For the text-containing cell, return its midpoint in (X, Y) coordinate format. 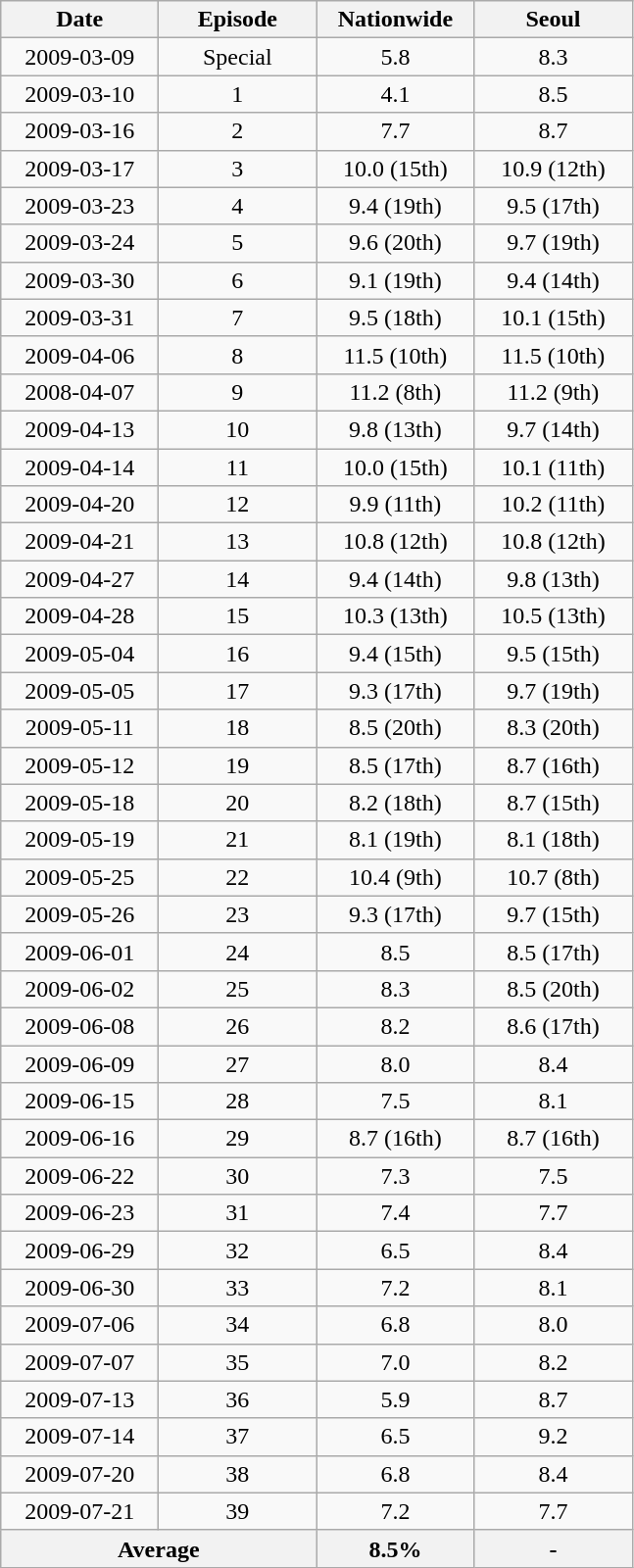
10.9 (12th) (553, 169)
2009-04-28 (80, 616)
Date (80, 20)
22 (237, 877)
23 (237, 914)
10.2 (11th) (553, 505)
9.4 (19th) (396, 206)
16 (237, 654)
28 (237, 1102)
4 (237, 206)
10 (237, 429)
10.3 (13th) (396, 616)
2009-03-16 (80, 131)
Nationwide (396, 20)
35 (237, 1362)
2009-07-13 (80, 1399)
2 (237, 131)
31 (237, 1213)
9.5 (17th) (553, 206)
39 (237, 1511)
2009-06-22 (80, 1176)
9 (237, 392)
Seoul (553, 20)
14 (237, 579)
34 (237, 1325)
2009-06-29 (80, 1250)
10.4 (9th) (396, 877)
2009-04-06 (80, 355)
2009-07-21 (80, 1511)
2009-06-15 (80, 1102)
24 (237, 952)
36 (237, 1399)
2009-03-10 (80, 94)
2009-06-23 (80, 1213)
9.7 (15th) (553, 914)
8.7 (15th) (553, 803)
20 (237, 803)
29 (237, 1139)
6 (237, 280)
Average (159, 1548)
12 (237, 505)
3 (237, 169)
2009-07-06 (80, 1325)
2009-06-02 (80, 989)
2009-03-31 (80, 318)
7.3 (396, 1176)
2009-05-25 (80, 877)
5.8 (396, 57)
9.6 (20th) (396, 243)
2009-03-24 (80, 243)
32 (237, 1250)
2009-03-30 (80, 280)
8 (237, 355)
2009-04-21 (80, 542)
2009-05-12 (80, 765)
11.2 (8th) (396, 392)
2009-05-26 (80, 914)
Episode (237, 20)
5.9 (396, 1399)
2009-04-13 (80, 429)
7.4 (396, 1213)
2009-05-11 (80, 728)
10.7 (8th) (553, 877)
9.7 (14th) (553, 429)
2009-05-05 (80, 691)
5 (237, 243)
8.3 (20th) (553, 728)
27 (237, 1063)
10.1 (11th) (553, 467)
- (553, 1548)
2009-04-14 (80, 467)
2009-06-08 (80, 1026)
2009-03-23 (80, 206)
2009-06-09 (80, 1063)
13 (237, 542)
37 (237, 1437)
2009-07-20 (80, 1474)
8.1 (19th) (396, 840)
11 (237, 467)
9.9 (11th) (396, 505)
2009-05-19 (80, 840)
38 (237, 1474)
9.2 (553, 1437)
18 (237, 728)
2009-04-27 (80, 579)
8.2 (18th) (396, 803)
2009-03-17 (80, 169)
2009-05-18 (80, 803)
19 (237, 765)
33 (237, 1288)
10.1 (15th) (553, 318)
9.5 (18th) (396, 318)
2009-03-09 (80, 57)
2009-06-01 (80, 952)
26 (237, 1026)
8.5% (396, 1548)
10.5 (13th) (553, 616)
Special (237, 57)
2009-05-04 (80, 654)
15 (237, 616)
2009-04-20 (80, 505)
2009-07-14 (80, 1437)
25 (237, 989)
4.1 (396, 94)
7.0 (396, 1362)
2009-06-30 (80, 1288)
17 (237, 691)
11.2 (9th) (553, 392)
9.4 (15th) (396, 654)
2009-06-16 (80, 1139)
9.5 (15th) (553, 654)
2008-04-07 (80, 392)
1 (237, 94)
21 (237, 840)
9.1 (19th) (396, 280)
30 (237, 1176)
7 (237, 318)
8.1 (18th) (553, 840)
2009-07-07 (80, 1362)
8.6 (17th) (553, 1026)
